Provide the [x, y] coordinate of the cell's center where the given text is located.  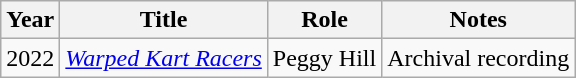
Notes [478, 20]
Warped Kart Racers [164, 58]
Role [324, 20]
Peggy Hill [324, 58]
Year [30, 20]
2022 [30, 58]
Title [164, 20]
Archival recording [478, 58]
